Locate the cell with the specified text and output its [X, Y] center coordinate. 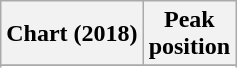
Peak position [189, 34]
Chart (2018) [72, 34]
